For the text-containing cell, return its midpoint in [x, y] coordinate format. 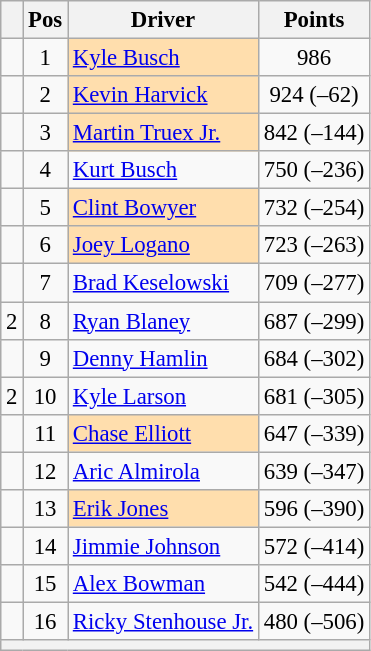
3 [46, 133]
681 (–305) [314, 396]
6 [46, 245]
Ricky Stenhouse Jr. [164, 621]
Kyle Larson [164, 396]
12 [46, 471]
8 [46, 321]
Martin Truex Jr. [164, 133]
842 (–144) [314, 133]
7 [46, 283]
Joey Logano [164, 245]
Kyle Busch [164, 58]
15 [46, 584]
11 [46, 433]
480 (–506) [314, 621]
723 (–263) [314, 245]
Points [314, 20]
4 [46, 170]
Clint Bowyer [164, 208]
986 [314, 58]
10 [46, 396]
684 (–302) [314, 358]
14 [46, 546]
Ryan Blaney [164, 321]
709 (–277) [314, 283]
596 (–390) [314, 509]
Kurt Busch [164, 170]
Pos [46, 20]
16 [46, 621]
5 [46, 208]
687 (–299) [314, 321]
572 (–414) [314, 546]
750 (–236) [314, 170]
639 (–347) [314, 471]
1 [46, 58]
924 (–62) [314, 95]
Driver [164, 20]
Denny Hamlin [164, 358]
Jimmie Johnson [164, 546]
Alex Bowman [164, 584]
Chase Elliott [164, 433]
542 (–444) [314, 584]
732 (–254) [314, 208]
Aric Almirola [164, 471]
Brad Keselowski [164, 283]
647 (–339) [314, 433]
Kevin Harvick [164, 95]
9 [46, 358]
Erik Jones [164, 509]
13 [46, 509]
